Identify which cell holds the provided text, then report its (x, y) central coordinate. 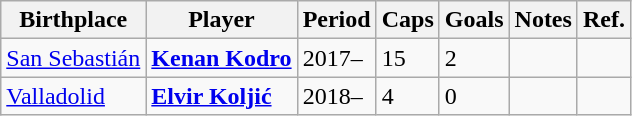
Valladolid (74, 96)
Kenan Kodro (222, 58)
Caps (408, 20)
Birthplace (74, 20)
4 (408, 96)
2017– (336, 58)
15 (408, 58)
San Sebastián (74, 58)
Goals (474, 20)
Player (222, 20)
Period (336, 20)
Ref. (604, 20)
2 (474, 58)
Notes (543, 20)
Elvir Koljić (222, 96)
2018– (336, 96)
0 (474, 96)
